From the cell containing the given text, extract its center point as (X, Y) coordinate. 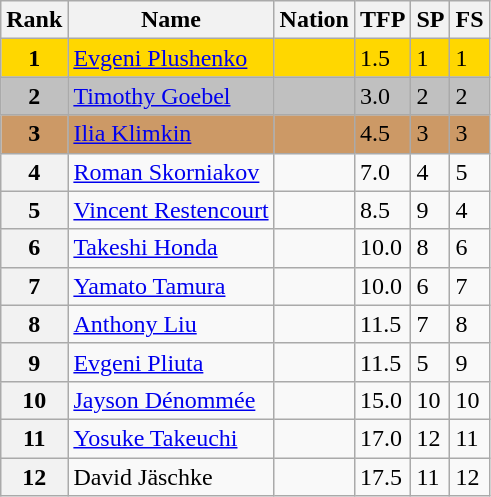
Nation (314, 20)
Timothy Goebel (171, 96)
Roman Skorniakov (171, 172)
Yosuke Takeuchi (171, 438)
David Jäschke (171, 477)
Anthony Liu (171, 324)
Takeshi Honda (171, 248)
17.5 (382, 477)
Evgeni Plushenko (171, 58)
Yamato Tamura (171, 286)
Rank (34, 20)
TFP (382, 20)
4.5 (382, 134)
1.5 (382, 58)
Evgeni Pliuta (171, 362)
8.5 (382, 210)
Jayson Dénommée (171, 400)
3.0 (382, 96)
SP (430, 20)
Name (171, 20)
15.0 (382, 400)
Vincent Restencourt (171, 210)
Ilia Klimkin (171, 134)
7.0 (382, 172)
FS (470, 20)
17.0 (382, 438)
